Determine the (X, Y) coordinate at the center of the cell enclosing the given text.  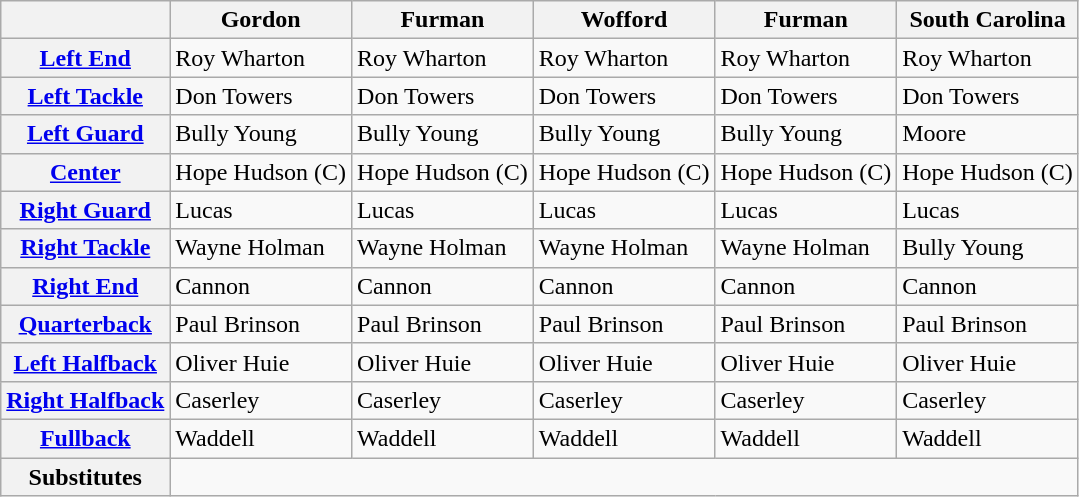
Substitutes (86, 477)
Center (86, 172)
Left Halfback (86, 362)
Quarterback (86, 324)
Left End (86, 58)
South Carolina (988, 20)
Moore (988, 134)
Right Guard (86, 210)
Wofford (624, 20)
Left Guard (86, 134)
Fullback (86, 438)
Left Tackle (86, 96)
Gordon (261, 20)
Right Halfback (86, 400)
Right Tackle (86, 248)
Right End (86, 286)
